Identify which cell holds the provided text, then report its [X, Y] central coordinate. 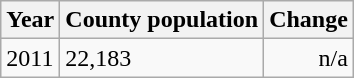
2011 [30, 58]
22,183 [162, 58]
Change [309, 20]
Year [30, 20]
County population [162, 20]
n/a [309, 58]
